Detect which cell encompasses the target text, then output its (X, Y) center coordinate. 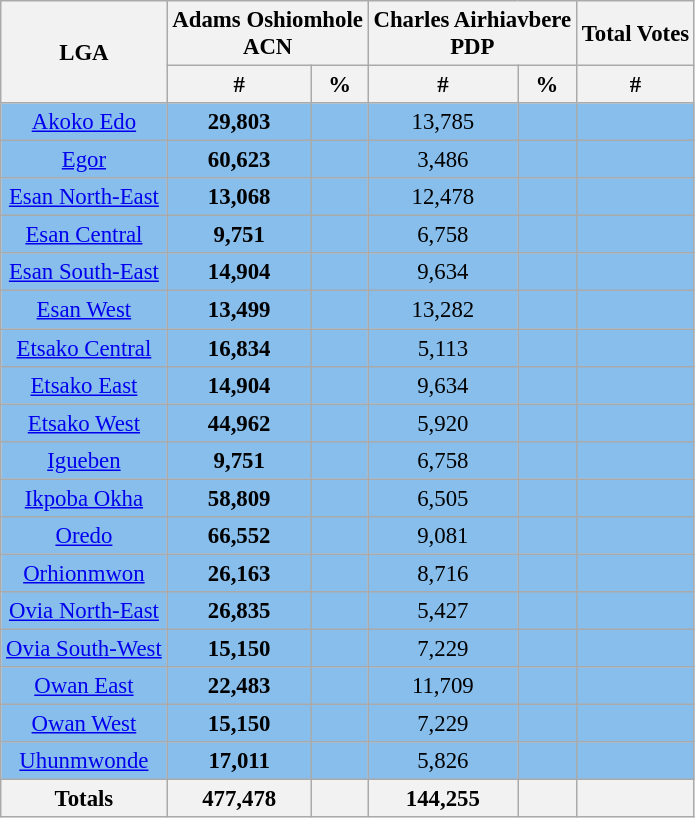
Esan West (84, 310)
44,962 (239, 423)
Oredo (84, 536)
26,835 (239, 611)
Igueben (84, 460)
LGA (84, 52)
5,113 (442, 348)
144,255 (442, 799)
Etsako Central (84, 348)
13,068 (239, 197)
13,785 (442, 122)
58,809 (239, 498)
5,920 (442, 423)
9,081 (442, 536)
8,716 (442, 573)
Owan East (84, 686)
Charles AirhiavberePDP (472, 34)
Etsako West (84, 423)
Orhionmwon (84, 573)
29,803 (239, 122)
477,478 (239, 799)
Owan West (84, 724)
Total Votes (635, 34)
Esan Central (84, 235)
16,834 (239, 348)
Totals (84, 799)
5,427 (442, 611)
Uhunmwonde (84, 761)
Akoko Edo (84, 122)
22,483 (239, 686)
3,486 (442, 160)
Egor (84, 160)
Etsako East (84, 385)
5,826 (442, 761)
12,478 (442, 197)
Esan South-East (84, 273)
17,011 (239, 761)
6,505 (442, 498)
13,499 (239, 310)
60,623 (239, 160)
Ovia North-East (84, 611)
66,552 (239, 536)
Adams OshiomholeACN (268, 34)
26,163 (239, 573)
13,282 (442, 310)
11,709 (442, 686)
Esan North-East (84, 197)
Ovia South-West (84, 648)
Ikpoba Okha (84, 498)
